Extract the [X, Y] coordinate from the center of the cell holding the provided text.  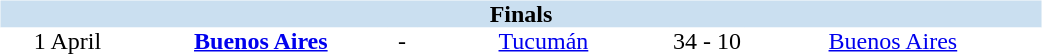
Finals [520, 14]
1 April [67, 42]
Tucumán [544, 42]
34 - 10 [707, 42]
- [402, 42]
